From the cell containing the given text, extract its center point as [X, Y] coordinate. 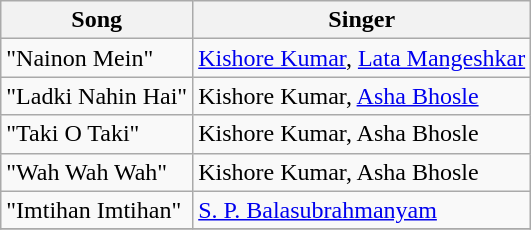
"Imtihan Imtihan" [97, 210]
S. P. Balasubrahmanyam [362, 210]
Singer [362, 20]
Song [97, 20]
"Wah Wah Wah" [97, 172]
"Taki O Taki" [97, 134]
"Ladki Nahin Hai" [97, 96]
Kishore Kumar, Lata Mangeshkar [362, 58]
"Nainon Mein" [97, 58]
